Extract the (X, Y) coordinate from the center of the cell holding the provided text.  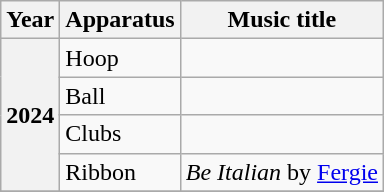
Be Italian by Fergie (282, 172)
Ball (120, 96)
Apparatus (120, 20)
Clubs (120, 134)
Hoop (120, 58)
Music title (282, 20)
2024 (30, 115)
Year (30, 20)
Ribbon (120, 172)
